Scan for the cell matching the given text and deliver its [x, y] coordinate at center. 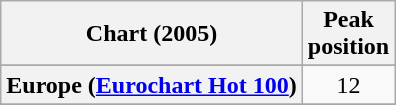
Peakposition [348, 34]
Europe (Eurochart Hot 100) [152, 85]
Chart (2005) [152, 34]
12 [348, 85]
